Search for the cell housing the specified text and yield its (x, y) center coordinate. 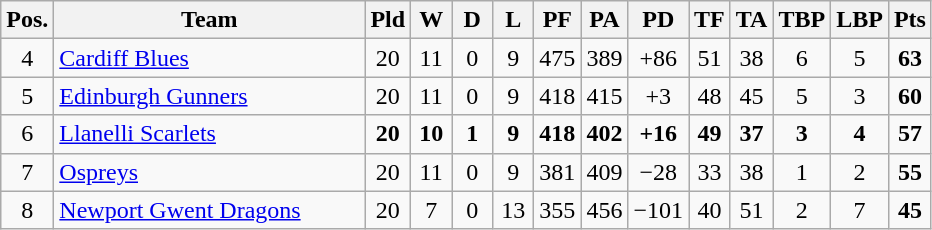
TF (710, 20)
60 (910, 96)
37 (752, 134)
L (514, 20)
+86 (658, 58)
10 (432, 134)
355 (558, 210)
Ospreys (210, 172)
W (432, 20)
TBP (802, 20)
PA (604, 20)
−28 (658, 172)
−101 (658, 210)
456 (604, 210)
LBP (860, 20)
389 (604, 58)
Newport Gwent Dragons (210, 210)
PD (658, 20)
475 (558, 58)
TA (752, 20)
+3 (658, 96)
D (472, 20)
48 (710, 96)
Llanelli Scarlets (210, 134)
33 (710, 172)
409 (604, 172)
8 (28, 210)
57 (910, 134)
Team (210, 20)
13 (514, 210)
PF (558, 20)
Edinburgh Gunners (210, 96)
+16 (658, 134)
63 (910, 58)
415 (604, 96)
381 (558, 172)
Pos. (28, 20)
55 (910, 172)
Cardiff Blues (210, 58)
49 (710, 134)
40 (710, 210)
Pts (910, 20)
Pld (388, 20)
402 (604, 134)
